Find where the given text appears and provide that cell's center as (x, y) coordinate. 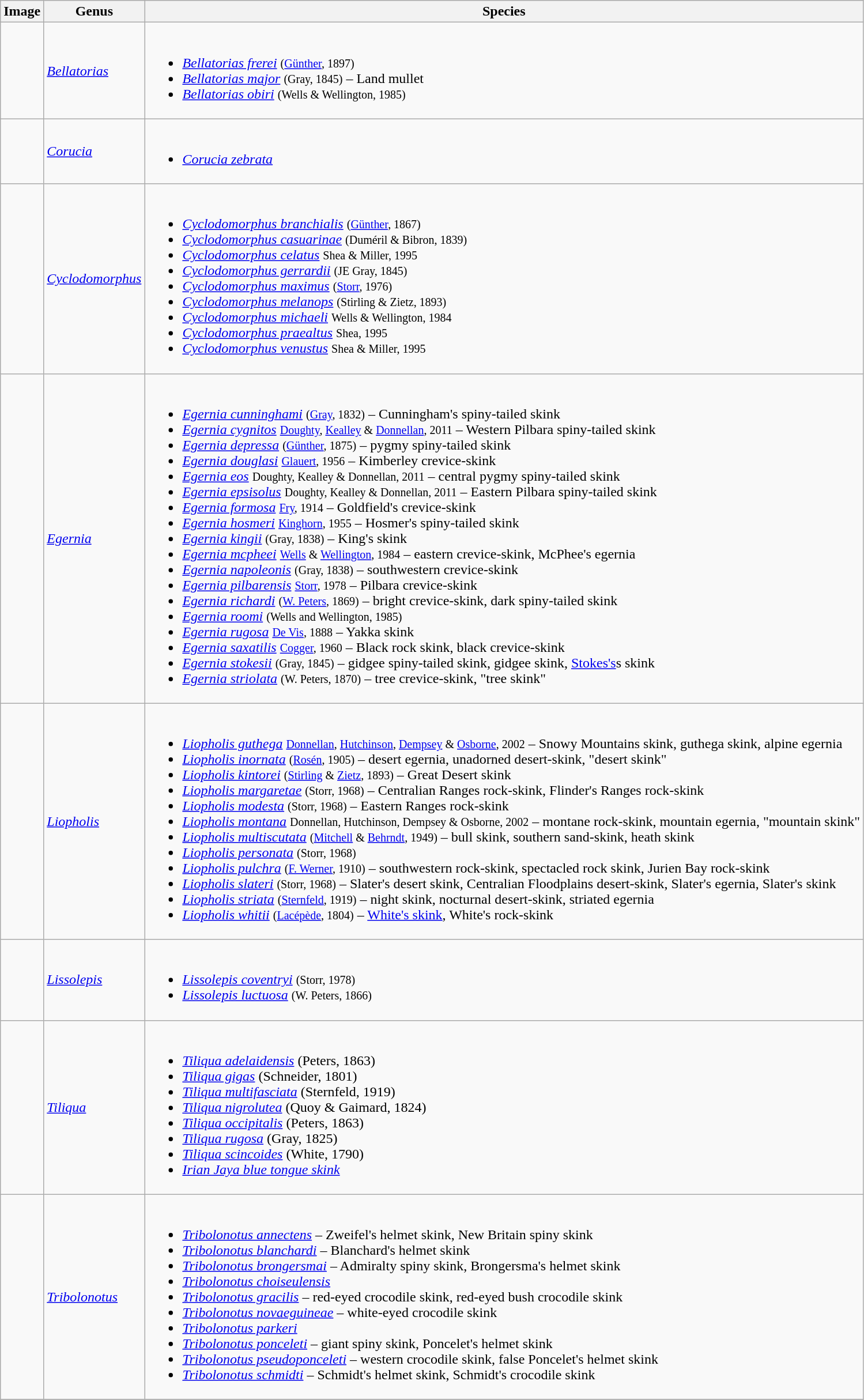
Tribolonotus (95, 1297)
Bellatorias (95, 70)
Corucia (95, 151)
Image (22, 12)
Genus (95, 12)
Egernia (95, 538)
Species (504, 12)
Bellatorias frerei (Günther, 1897)Bellatorias major (Gray, 1845) – Land mulletBellatorias obiri (Wells & Wellington, 1985) (504, 70)
Liopholis (95, 821)
Lissolepis coventryi (Storr, 1978)Lissolepis luctuosa (W. Peters, 1866) (504, 980)
Lissolepis (95, 980)
Tiliqua (95, 1107)
Corucia zebrata (504, 151)
Cyclodomorphus (95, 279)
